Return [X, Y] of the center of cell containing provided text 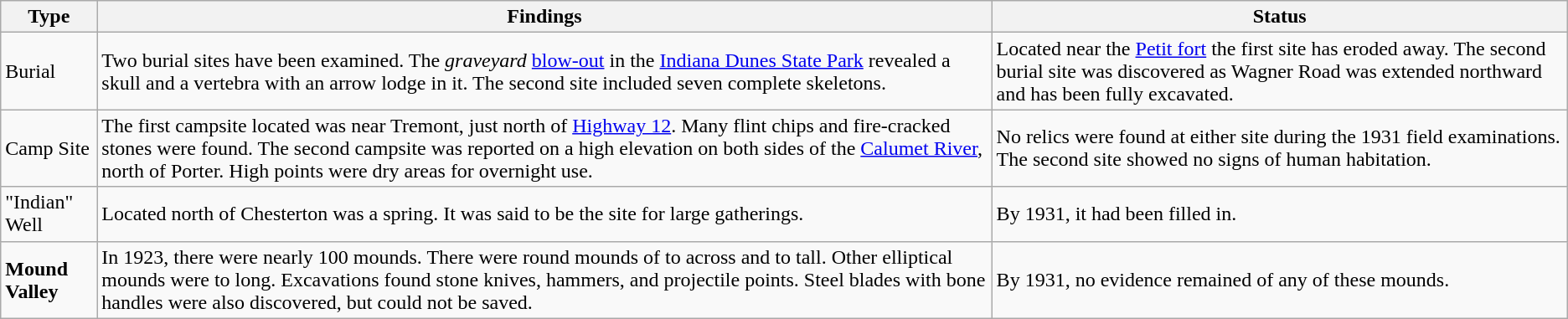
No relics were found at either site during the 1931 field examinations. The second site showed no signs of human habitation. [1280, 148]
Status [1280, 17]
Burial [49, 71]
Type [49, 17]
Located north of Chesterton was a spring. It was said to be the site for large gatherings. [544, 214]
By 1931, it had been filled in. [1280, 214]
Mound Valley [49, 280]
Camp Site [49, 148]
Findings [544, 17]
By 1931, no evidence remained of any of these mounds. [1280, 280]
"Indian" Well [49, 214]
